From the cell containing the given text, extract its center point as [X, Y] coordinate. 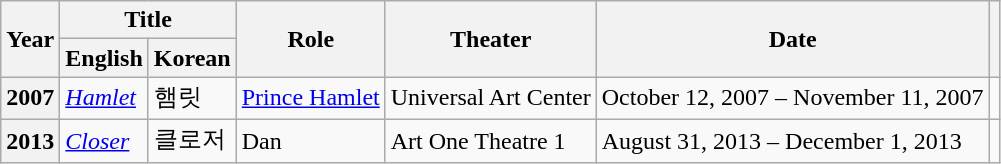
Hamlet [104, 98]
August 31, 2013 – December 1, 2013 [792, 140]
클로저 [192, 140]
Korean [192, 58]
October 12, 2007 – November 11, 2007 [792, 98]
2013 [30, 140]
Title [148, 20]
Role [310, 39]
Dan [310, 140]
2007 [30, 98]
English [104, 58]
Art One Theatre 1 [490, 140]
Prince Hamlet [310, 98]
Closer [104, 140]
Universal Art Center [490, 98]
Date [792, 39]
햄릿 [192, 98]
Year [30, 39]
Theater [490, 39]
